Return [x, y] of the center of cell containing provided text 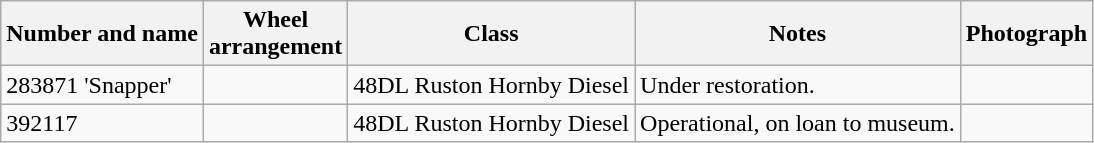
Wheelarrangement [275, 34]
392117 [102, 123]
Photograph [1026, 34]
283871 'Snapper' [102, 85]
Under restoration. [798, 85]
Operational, on loan to museum. [798, 123]
Number and name [102, 34]
Notes [798, 34]
Class [492, 34]
